Detect which cell encompasses the target text, then output its (X, Y) center coordinate. 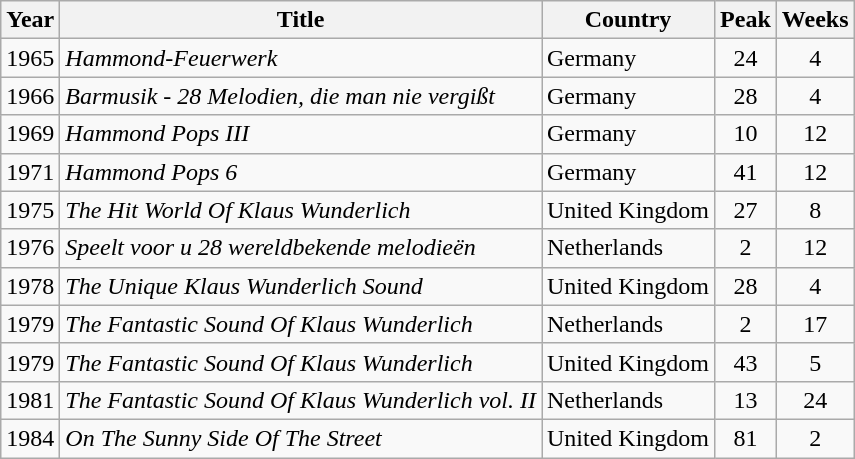
10 (746, 134)
1978 (30, 286)
1975 (30, 210)
1969 (30, 134)
1981 (30, 400)
5 (815, 362)
1971 (30, 172)
Speelt voor u 28 wereldbekende melodieën (301, 248)
41 (746, 172)
Peak (746, 20)
13 (746, 400)
43 (746, 362)
81 (746, 438)
Year (30, 20)
The Hit World Of Klaus Wunderlich (301, 210)
1966 (30, 96)
8 (815, 210)
1965 (30, 58)
On The Sunny Side Of The Street (301, 438)
Weeks (815, 20)
The Unique Klaus Wunderlich Sound (301, 286)
Hammond-Feuerwerk (301, 58)
Hammond Pops 6 (301, 172)
Barmusik - 28 Melodien, die man nie vergißt (301, 96)
1984 (30, 438)
27 (746, 210)
17 (815, 324)
1976 (30, 248)
Title (301, 20)
Hammond Pops III (301, 134)
Country (628, 20)
The Fantastic Sound Of Klaus Wunderlich vol. II (301, 400)
